Determine the [X, Y] coordinate at the center of the cell enclosing the given text.  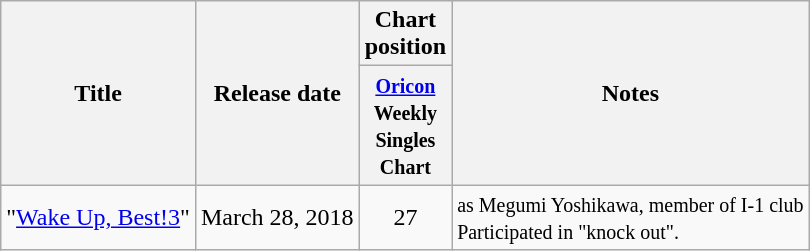
"Wake Up, Best!3" [98, 218]
Notes [631, 93]
March 28, 2018 [277, 218]
Chartposition [405, 34]
OriconWeeklySinglesChart [405, 126]
27 [405, 218]
Release date [277, 93]
as Megumi Yoshikawa, member of I-1 clubParticipated in "knock out". [631, 218]
Title [98, 93]
